Capture the cell that displays the provided text and extract its [X, Y] central coordinate. 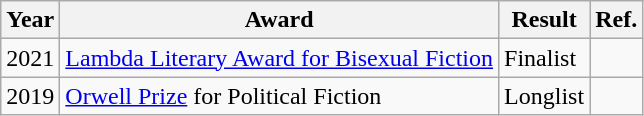
Award [280, 20]
2021 [30, 58]
Orwell Prize for Political Fiction [280, 96]
Ref. [616, 20]
Finalist [544, 58]
Year [30, 20]
Result [544, 20]
Lambda Literary Award for Bisexual Fiction [280, 58]
2019 [30, 96]
Longlist [544, 96]
